Return the (X, Y) coordinate for the center point of the cell that contains the specified text.  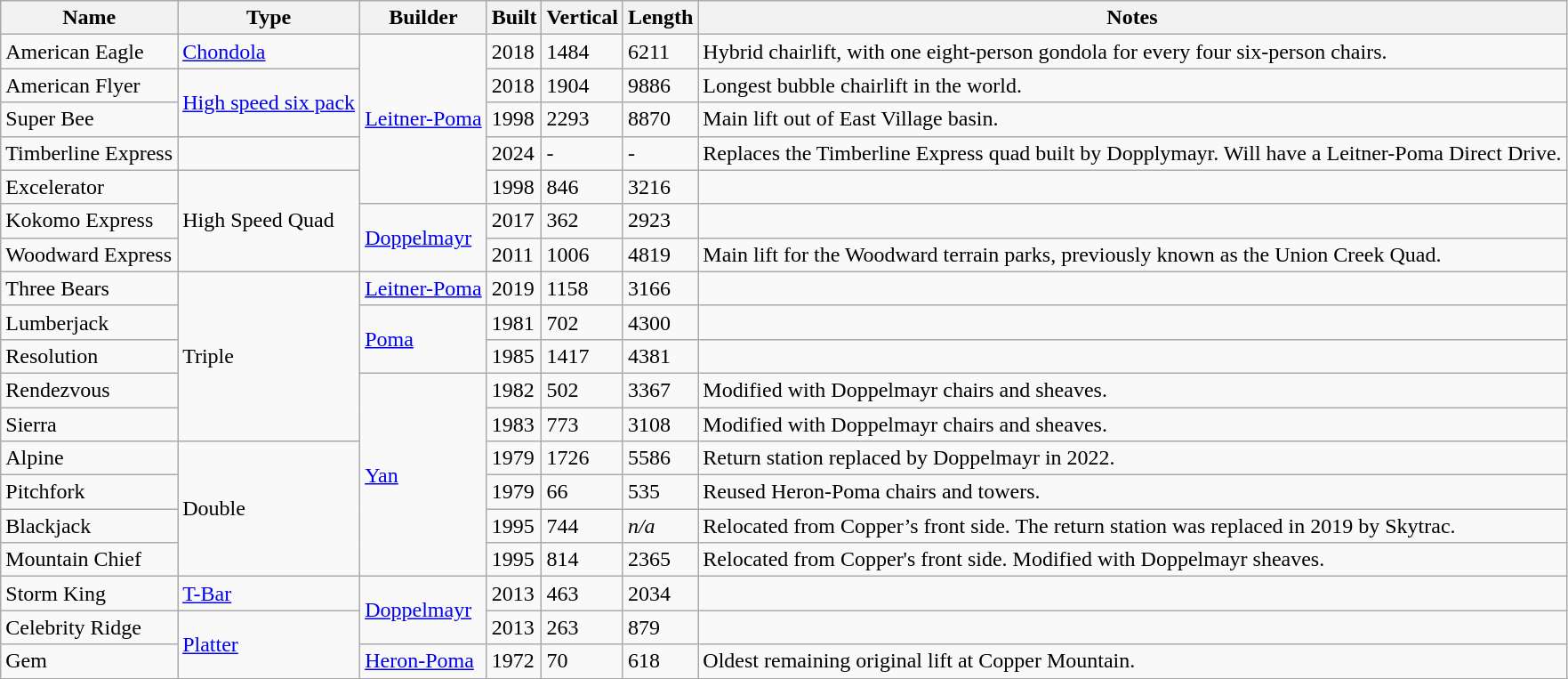
High Speed Quad (269, 221)
2017 (514, 221)
Longest bubble chairlift in the world. (1132, 85)
Rendezvous (89, 390)
1981 (514, 322)
1904 (582, 85)
Excelerator (89, 187)
American Eagle (89, 52)
1417 (582, 356)
Return station replaced by Doppelmayr in 2022. (1132, 458)
Yan (423, 474)
Sierra (89, 424)
Woodward Express (89, 255)
Replaces the Timberline Express quad built by Dopplymayr. Will have a Leitner-Poma Direct Drive. (1132, 153)
Reused Heron-Poma chairs and towers. (1132, 492)
T-Bar (269, 594)
1983 (514, 424)
535 (660, 492)
6211 (660, 52)
Super Bee (89, 119)
Hybrid chairlift, with one eight-person gondola for every four six-person chairs. (1132, 52)
702 (582, 322)
Relocated from Copper's front side. Modified with Doppelmayr sheaves. (1132, 560)
744 (582, 526)
2024 (514, 153)
Length (660, 18)
5586 (660, 458)
2011 (514, 255)
773 (582, 424)
Celebrity Ridge (89, 627)
High speed six pack (269, 102)
Storm King (89, 594)
9886 (660, 85)
3108 (660, 424)
Blackjack (89, 526)
Timberline Express (89, 153)
879 (660, 627)
3166 (660, 288)
263 (582, 627)
Built (514, 18)
Main lift for the Woodward terrain parks, previously known as the Union Creek Quad. (1132, 255)
1726 (582, 458)
Oldest remaining original lift at Copper Mountain. (1132, 661)
1006 (582, 255)
8870 (660, 119)
1158 (582, 288)
2034 (660, 594)
Vertical (582, 18)
Type (269, 18)
Poma (423, 339)
Relocated from Copper’s front side. The return station was replaced in 2019 by Skytrac. (1132, 526)
4819 (660, 255)
Three Bears (89, 288)
Triple (269, 356)
1972 (514, 661)
70 (582, 661)
463 (582, 594)
502 (582, 390)
4300 (660, 322)
3367 (660, 390)
66 (582, 492)
Pitchfork (89, 492)
Lumberjack (89, 322)
846 (582, 187)
2365 (660, 560)
1985 (514, 356)
Main lift out of East Village basin. (1132, 119)
3216 (660, 187)
American Flyer (89, 85)
Chondola (269, 52)
2019 (514, 288)
Double (269, 509)
4381 (660, 356)
Alpine (89, 458)
618 (660, 661)
Heron-Poma (423, 661)
Builder (423, 18)
1484 (582, 52)
Gem (89, 661)
Platter (269, 644)
1982 (514, 390)
n/a (660, 526)
362 (582, 221)
Resolution (89, 356)
Kokomo Express (89, 221)
Mountain Chief (89, 560)
814 (582, 560)
2923 (660, 221)
Name (89, 18)
2293 (582, 119)
Notes (1132, 18)
